Identify which cell holds the provided text, then report its (X, Y) central coordinate. 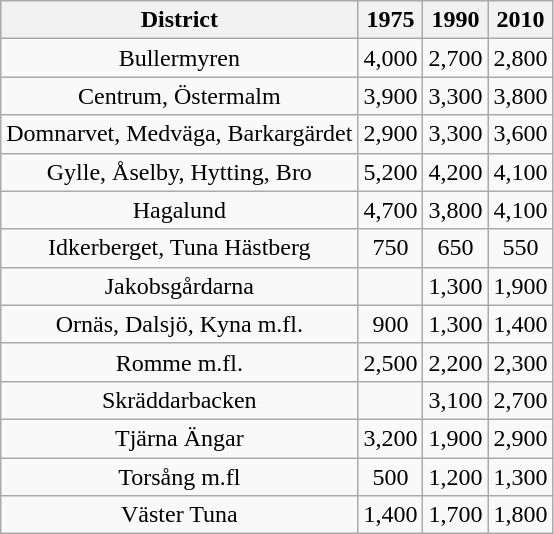
3,200 (390, 438)
550 (520, 248)
3,100 (456, 400)
Torsång m.fl (180, 477)
4,200 (456, 172)
District (180, 20)
3,900 (390, 96)
Bullermyren (180, 58)
1975 (390, 20)
2,300 (520, 362)
Väster Tuna (180, 515)
Romme m.fl. (180, 362)
2,800 (520, 58)
1,800 (520, 515)
2010 (520, 20)
Gylle, Åselby, Hytting, Bro (180, 172)
1,700 (456, 515)
5,200 (390, 172)
Idkerberget, Tuna Hästberg (180, 248)
3,600 (520, 134)
Tjärna Ängar (180, 438)
500 (390, 477)
4,000 (390, 58)
1,200 (456, 477)
2,500 (390, 362)
900 (390, 324)
Domnarvet, Medväga, Barkargärdet (180, 134)
Ornäs, Dalsjö, Kyna m.fl. (180, 324)
1990 (456, 20)
650 (456, 248)
750 (390, 248)
Skräddarbacken (180, 400)
4,700 (390, 210)
2,200 (456, 362)
Hagalund (180, 210)
Jakobsgårdarna (180, 286)
Centrum, Östermalm (180, 96)
